Locate the cell with the specified text and output its (x, y) center coordinate. 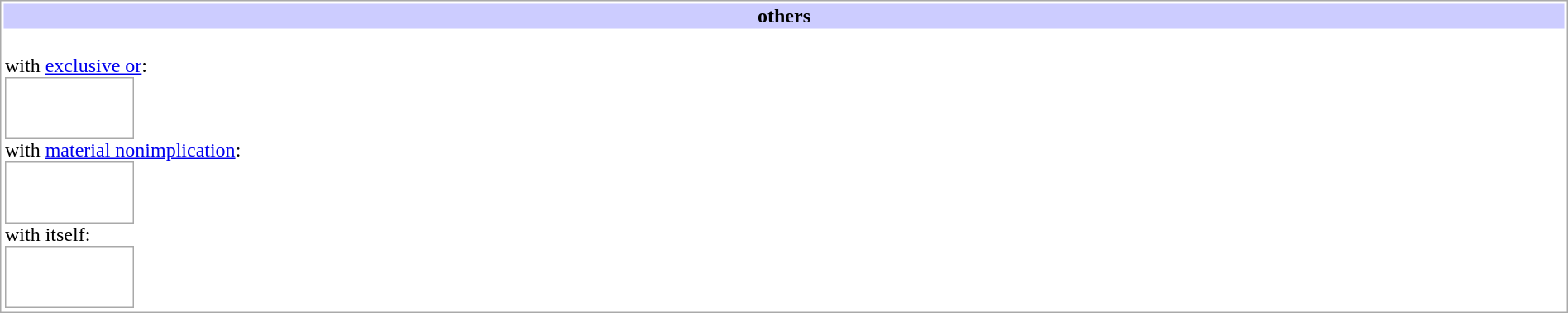
with exclusive or: with material nonimplication: with itself: (784, 171)
others (784, 16)
